Find where the given text appears and provide that cell's center as (X, Y) coordinate. 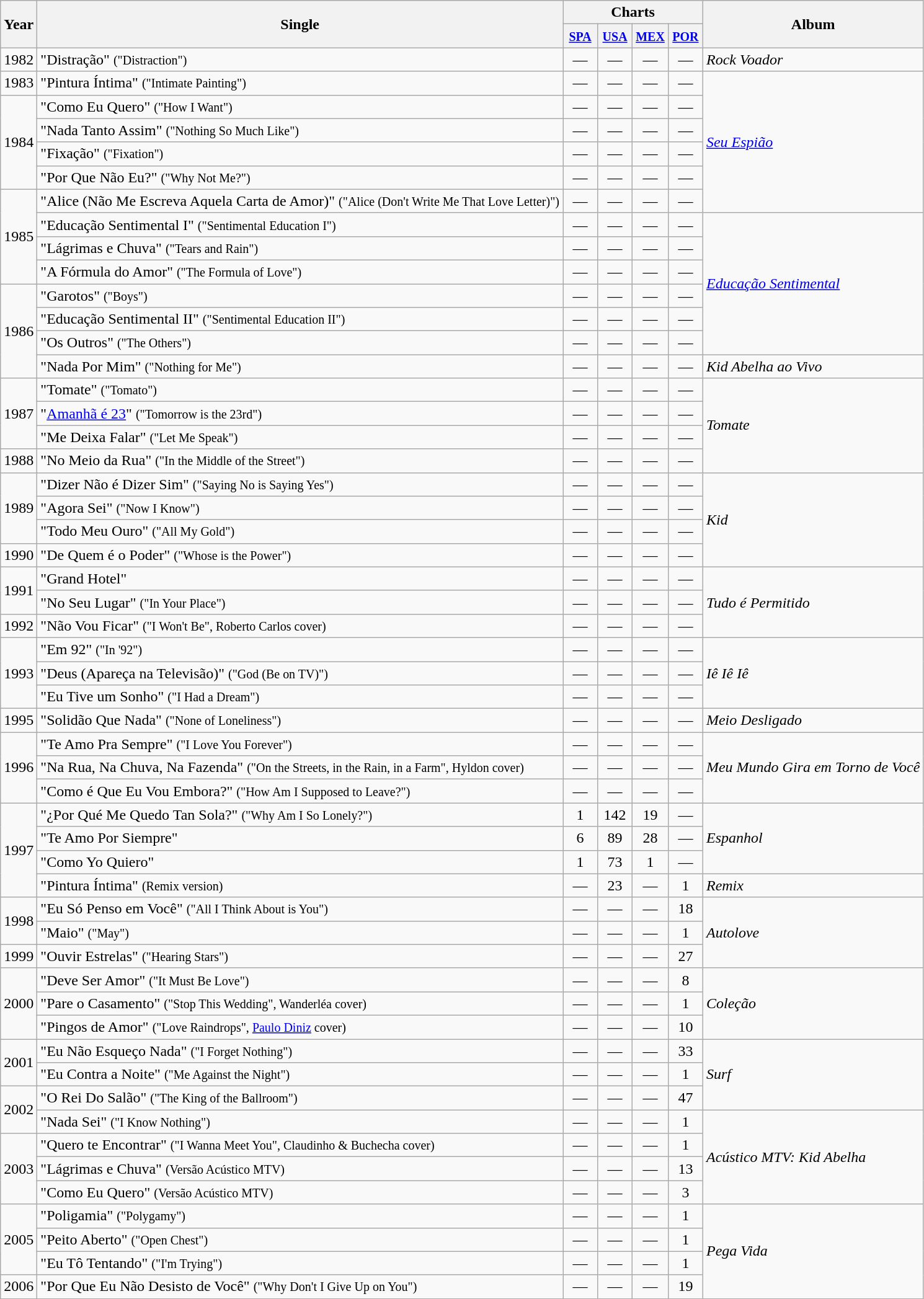
1990 (19, 555)
1983 (19, 83)
1996 (19, 768)
"Pintura Íntima" ("Intimate Painting") (300, 83)
"Eu Tô Tentando" ("I'm Trying") (300, 1263)
3 (685, 1192)
"Deus (Apareça na Televisão)" ("God (Be on TV)") (300, 673)
89 (615, 838)
"Todo Meu Ouro" ("All My Gold") (300, 531)
"Solidão Que Nada" ("None of Loneliness") (300, 720)
10 (685, 1027)
"Deve Ser Amor" ("It Must Be Love") (300, 980)
"Eu Contra a Noite" ("Me Against the Night") (300, 1075)
"Pintura Íntima" (Remix version) (300, 885)
Seu Espião (812, 142)
"Como Yo Quiero" (300, 862)
Iê Iê Iê (812, 673)
33 (685, 1051)
"Não Vou Ficar" ("I Won't Be", Roberto Carlos cover) (300, 626)
Remix (812, 885)
"O Rei Do Salão" ("The King of the Ballroom") (300, 1098)
"Garotos" ("Boys") (300, 296)
1985 (19, 236)
8 (685, 980)
"Poligamia" ("Polygamy") (300, 1216)
"Eu Tive um Sonho" ("I Had a Dream") (300, 697)
"Pingos de Amor" ("Love Raindrops", Paulo Diniz cover) (300, 1027)
"Lágrimas e Chuva" (Versão Acústico MTV) (300, 1169)
Educação Sentimental (812, 283)
"Como é Que Eu Vou Embora?" ("How Am I Supposed to Leave?") (300, 791)
27 (685, 956)
"Tomate" ("Tomato") (300, 390)
"Nada Tanto Assim" ("Nothing So Much Like") (300, 130)
MEX (651, 36)
1999 (19, 956)
"Te Amo Por Siempre" (300, 838)
"¿Por Qué Me Quedo Tan Sola?" ("Why Am I So Lonely?") (300, 815)
Surf (812, 1075)
Espanhol (812, 838)
"Alice (Não Me Escreva Aquela Carta de Amor)" ("Alice (Don't Write Me That Love Letter)") (300, 201)
"Lágrimas e Chuva" ("Tears and Rain") (300, 248)
"Nada Por Mim" ("Nothing for Me") (300, 366)
"Nada Sei" ("I Know Nothing") (300, 1122)
POR (685, 36)
Coleção (812, 1003)
Meu Mundo Gira em Torno de Você (812, 768)
"Distração" ("Distraction") (300, 60)
"No Seu Lugar" ("In Your Place") (300, 602)
Tomate (812, 425)
"Grand Hotel" (300, 579)
Pega Vida (812, 1251)
"Peito Aberto" ("Open Chest") (300, 1239)
"Educação Sentimental I" ("Sentimental Education I") (300, 224)
Meio Desligado (812, 720)
"Os Outros" ("The Others") (300, 343)
Single (300, 24)
"No Meio da Rua" ("In the Middle of the Street") (300, 461)
"Em 92" ("In '92") (300, 649)
"Eu Só Penso em Você" ("All I Think About is You") (300, 909)
"Por Que Eu Não Desisto de Você" ("Why Don't I Give Up on You") (300, 1287)
Album (812, 24)
Rock Voador (812, 60)
1998 (19, 921)
"Ouvir Estrelas" ("Hearing Stars") (300, 956)
1984 (19, 142)
"Me Deixa Falar" ("Let Me Speak") (300, 437)
"Pare o Casamento" ("Stop This Wedding", Wanderléa cover) (300, 1003)
1982 (19, 60)
Acústico MTV: Kid Abelha (812, 1157)
"Por Que Não Eu?" ("Why Not Me?") (300, 177)
47 (685, 1098)
"Educação Sentimental II" ("Sentimental Education II") (300, 319)
1989 (19, 508)
Autolove (812, 933)
28 (651, 838)
1987 (19, 414)
USA (615, 36)
"Te Amo Pra Sempre" ("I Love You Forever") (300, 744)
6 (580, 838)
"Maio" ("May") (300, 933)
2000 (19, 1003)
18 (685, 909)
1997 (19, 850)
23 (615, 885)
2003 (19, 1169)
"Eu Não Esqueço Nada" ("I Forget Nothing") (300, 1051)
73 (615, 862)
"Como Eu Quero" ("How I Want") (300, 107)
"A Fórmula do Amor" ("The Formula of Love") (300, 272)
13 (685, 1169)
SPA (580, 36)
"Quero te Encontrar" ("I Wanna Meet You", Claudinho & Buchecha cover) (300, 1145)
Kid (812, 520)
Tudo é Permitido (812, 602)
2001 (19, 1063)
"Dizer Não é Dizer Sim" ("Saying No is Saying Yes") (300, 484)
Year (19, 24)
2006 (19, 1287)
1993 (19, 673)
"Fixação" ("Fixation") (300, 154)
1995 (19, 720)
142 (615, 815)
"Agora Sei" ("Now I Know") (300, 508)
2002 (19, 1110)
2005 (19, 1239)
"Na Rua, Na Chuva, Na Fazenda" ("On the Streets, in the Rain, in a Farm", Hyldon cover) (300, 768)
1986 (19, 331)
Kid Abelha ao Vivo (812, 366)
1988 (19, 461)
Charts (633, 12)
1992 (19, 626)
1991 (19, 590)
"Como Eu Quero" (Versão Acústico MTV) (300, 1192)
"Amanhã é 23" ("Tomorrow is the 23rd") (300, 414)
"De Quem é o Poder" ("Whose is the Power") (300, 555)
